Identify which cell holds the provided text, then report its (X, Y) central coordinate. 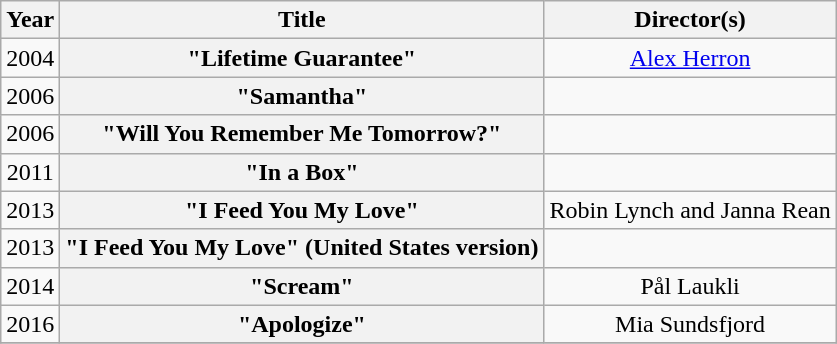
Robin Lynch and Janna Rean (690, 210)
Title (302, 20)
"Scream" (302, 286)
Year (30, 20)
2004 (30, 58)
"Lifetime Guarantee" (302, 58)
Pål Laukli (690, 286)
Alex Herron (690, 58)
"Will You Remember Me Tomorrow?" (302, 134)
"Apologize" (302, 324)
Director(s) (690, 20)
"I Feed You My Love" (302, 210)
2014 (30, 286)
"I Feed You My Love" (United States version) (302, 248)
"In a Box" (302, 172)
Mia Sundsfjord (690, 324)
2016 (30, 324)
2011 (30, 172)
"Samantha" (302, 96)
